Return the [x, y] coordinate for the center point of the cell that contains the specified text.  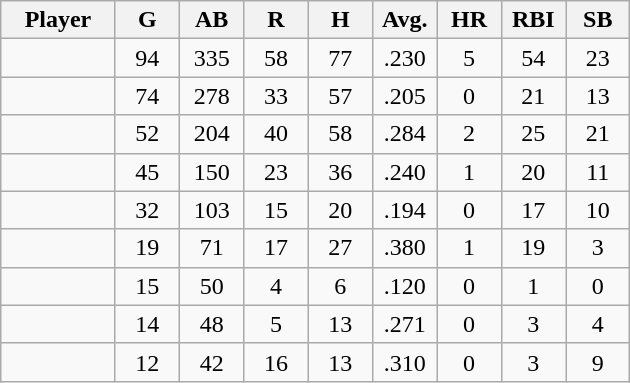
HR [469, 20]
94 [147, 58]
335 [211, 58]
11 [598, 172]
R [276, 20]
32 [147, 210]
9 [598, 362]
278 [211, 96]
.271 [404, 324]
77 [340, 58]
40 [276, 134]
103 [211, 210]
12 [147, 362]
71 [211, 248]
.380 [404, 248]
.205 [404, 96]
RBI [533, 20]
H [340, 20]
42 [211, 362]
.230 [404, 58]
Avg. [404, 20]
G [147, 20]
48 [211, 324]
2 [469, 134]
AB [211, 20]
14 [147, 324]
.284 [404, 134]
.240 [404, 172]
57 [340, 96]
.310 [404, 362]
Player [58, 20]
.120 [404, 286]
33 [276, 96]
45 [147, 172]
54 [533, 58]
16 [276, 362]
10 [598, 210]
50 [211, 286]
74 [147, 96]
6 [340, 286]
36 [340, 172]
204 [211, 134]
SB [598, 20]
52 [147, 134]
27 [340, 248]
25 [533, 134]
150 [211, 172]
.194 [404, 210]
